Find where the given text appears and provide that cell's center as [X, Y] coordinate. 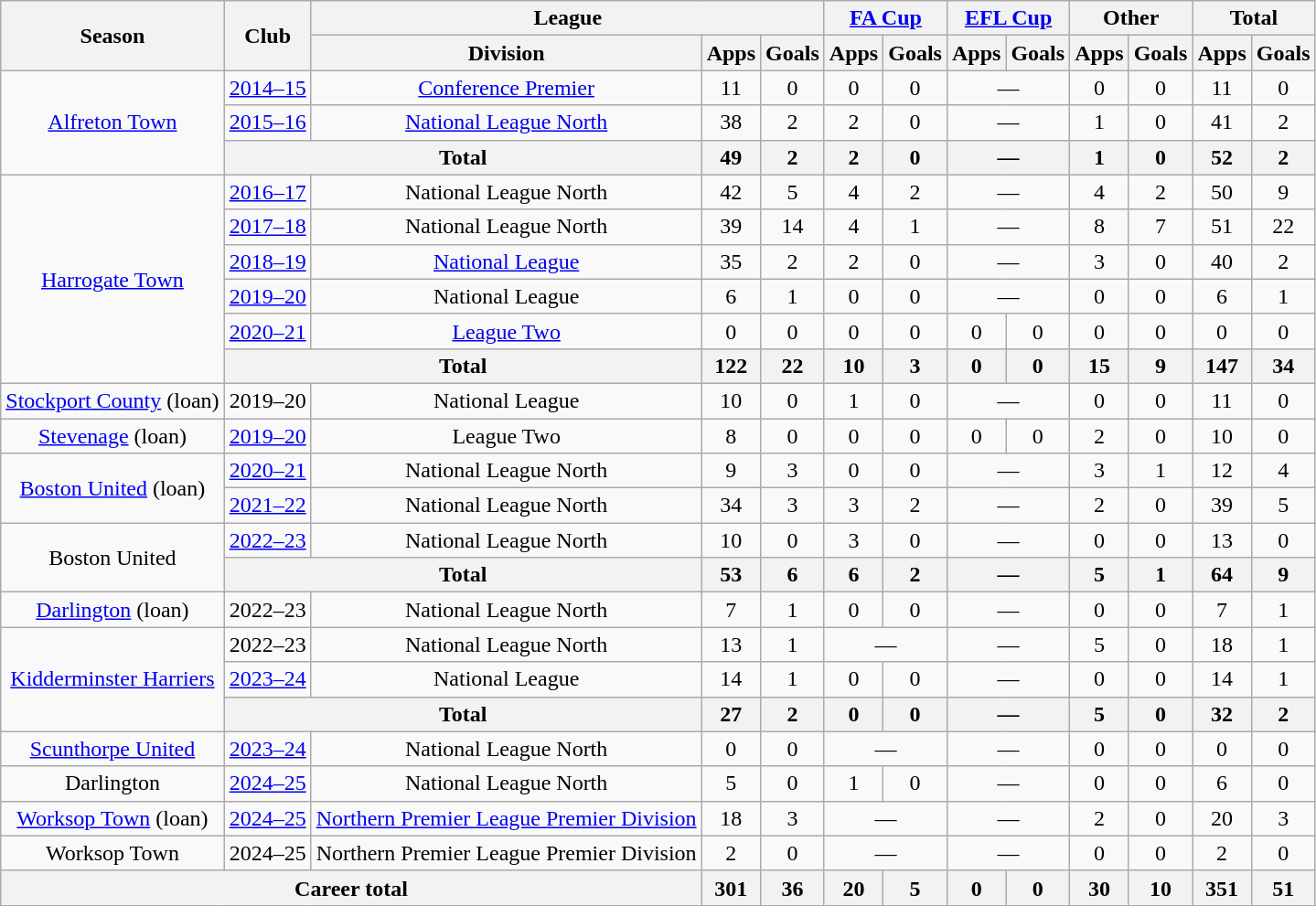
2021–22 [267, 506]
147 [1222, 366]
15 [1099, 366]
Club [267, 36]
41 [1222, 123]
53 [731, 575]
2017–18 [267, 227]
122 [731, 366]
301 [731, 888]
64 [1222, 575]
League [567, 18]
Stevenage (loan) [112, 436]
2016–17 [267, 192]
Worksop Town [112, 853]
Stockport County (loan) [112, 400]
Kidderminster Harriers [112, 679]
Division [507, 53]
40 [1222, 261]
Harrogate Town [112, 279]
36 [793, 888]
Alfreton Town [112, 123]
38 [731, 123]
27 [731, 714]
50 [1222, 192]
Scunthorpe United [112, 749]
Darlington (loan) [112, 610]
Other [1131, 18]
42 [731, 192]
FA Cup [885, 18]
2018–19 [267, 261]
Boston United [112, 558]
52 [1222, 157]
351 [1222, 888]
12 [1222, 471]
2014–15 [267, 88]
30 [1099, 888]
35 [731, 261]
2015–16 [267, 123]
32 [1222, 714]
Boston United (loan) [112, 488]
EFL Cup [1008, 18]
Conference Premier [507, 88]
Career total [351, 888]
Season [112, 36]
Worksop Town (loan) [112, 818]
49 [731, 157]
Darlington [112, 783]
